Capture the cell that displays the provided text and extract its (X, Y) central coordinate. 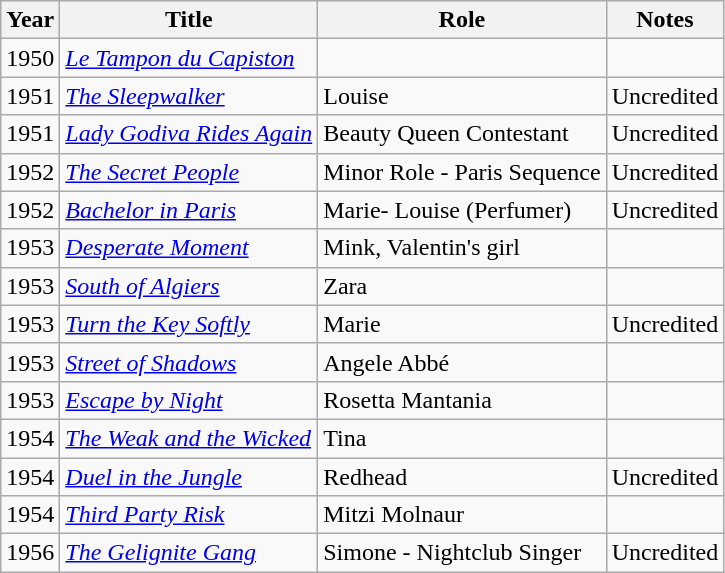
Street of Shadows (189, 362)
Lady Godiva Rides Again (189, 134)
South of Algiers (189, 286)
The Weak and the Wicked (189, 438)
Bachelor in Paris (189, 210)
Rosetta Mantania (462, 400)
Simone - Nightclub Singer (462, 553)
Desperate Moment (189, 248)
Marie (462, 324)
Mink, Valentin's girl (462, 248)
Title (189, 20)
Marie- Louise (Perfumer) (462, 210)
Third Party Risk (189, 515)
Duel in the Jungle (189, 477)
Mitzi Molnaur (462, 515)
The Secret People (189, 172)
1956 (30, 553)
The Sleepwalker (189, 96)
Tina (462, 438)
Zara (462, 286)
1950 (30, 58)
Redhead (462, 477)
Turn the Key Softly (189, 324)
Louise (462, 96)
Angele Abbé (462, 362)
Notes (665, 20)
Minor Role - Paris Sequence (462, 172)
Role (462, 20)
The Gelignite Gang (189, 553)
Year (30, 20)
Escape by Night (189, 400)
Beauty Queen Contestant (462, 134)
Le Tampon du Capiston (189, 58)
